Pinpoint the cell where the given text exists, returning its (x, y) midpoint coordinate. 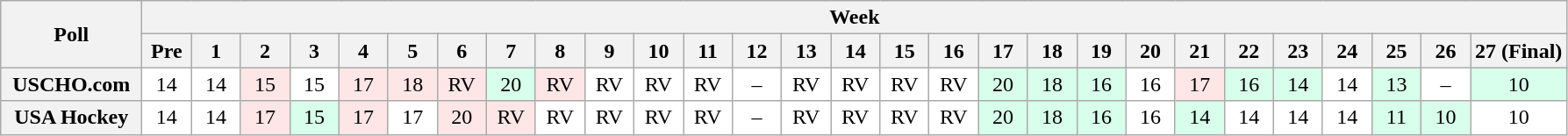
8 (560, 51)
5 (412, 51)
24 (1347, 51)
25 (1396, 51)
9 (609, 51)
23 (1298, 51)
Poll (72, 34)
Week (855, 18)
Pre (167, 51)
6 (462, 51)
USA Hockey (72, 118)
26 (1445, 51)
4 (363, 51)
7 (511, 51)
1 (216, 51)
2 (265, 51)
USCHO.com (72, 84)
22 (1249, 51)
27 (Final) (1519, 51)
3 (314, 51)
12 (757, 51)
21 (1199, 51)
19 (1101, 51)
